Return [X, Y] of the center of cell containing provided text 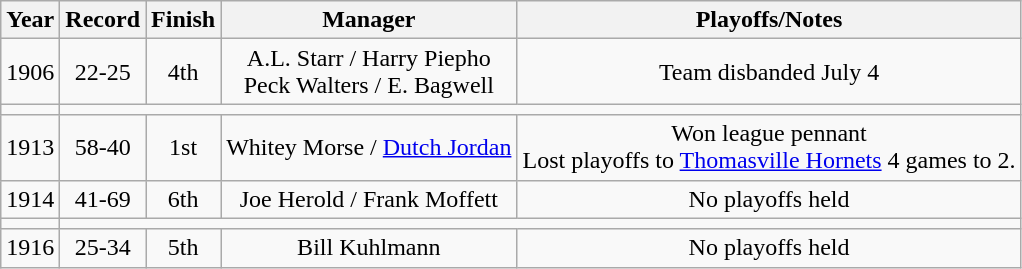
Playoffs/Notes [769, 20]
1913 [30, 148]
5th [184, 248]
A.L. Starr / Harry Piepho Peck Walters / E. Bagwell [369, 72]
Won league pennantLost playoffs to Thomasville Hornets 4 games to 2. [769, 148]
Record [103, 20]
Finish [184, 20]
1916 [30, 248]
Year [30, 20]
41-69 [103, 199]
Whitey Morse / Dutch Jordan [369, 148]
25-34 [103, 248]
58-40 [103, 148]
Manager [369, 20]
1906 [30, 72]
Bill Kuhlmann [369, 248]
Joe Herold / Frank Moffett [369, 199]
6th [184, 199]
4th [184, 72]
1st [184, 148]
22-25 [103, 72]
1914 [30, 199]
Team disbanded July 4 [769, 72]
